Return the (X, Y) coordinate for the center point of the cell that contains the specified text.  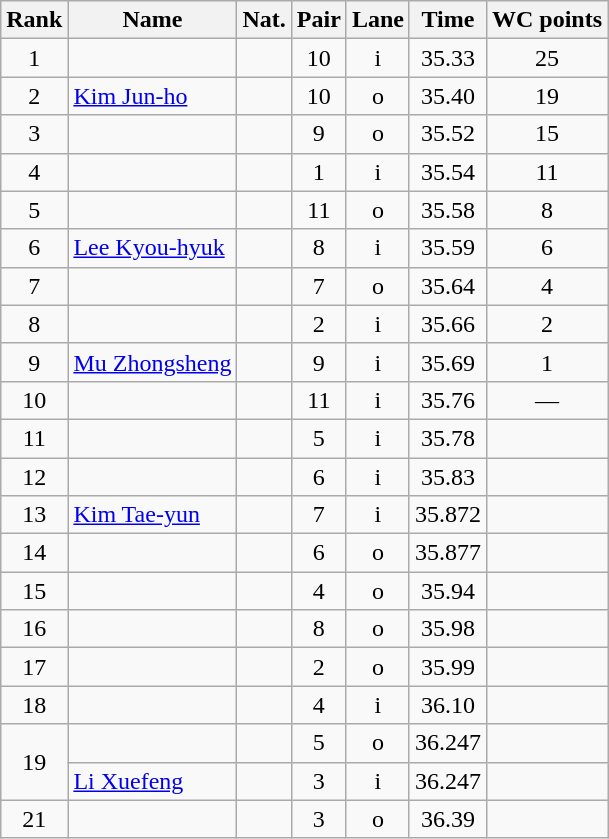
Nat. (264, 20)
— (546, 400)
25 (546, 58)
35.76 (448, 400)
Kim Tae-yun (152, 515)
Name (152, 20)
35.52 (448, 134)
17 (34, 667)
Lee Kyou-hyuk (152, 248)
35.98 (448, 629)
35.99 (448, 667)
Li Xuefeng (152, 781)
35.54 (448, 172)
Kim Jun-ho (152, 96)
35.59 (448, 248)
Rank (34, 20)
Mu Zhongsheng (152, 362)
35.877 (448, 553)
35.64 (448, 286)
35.58 (448, 210)
35.33 (448, 58)
35.94 (448, 591)
35.40 (448, 96)
36.39 (448, 819)
21 (34, 819)
35.83 (448, 477)
WC points (546, 20)
18 (34, 705)
16 (34, 629)
35.66 (448, 324)
Lane (378, 20)
12 (34, 477)
36.10 (448, 705)
Time (448, 20)
13 (34, 515)
35.872 (448, 515)
14 (34, 553)
35.78 (448, 438)
Pair (318, 20)
35.69 (448, 362)
